For the text-containing cell, return its midpoint in [X, Y] coordinate format. 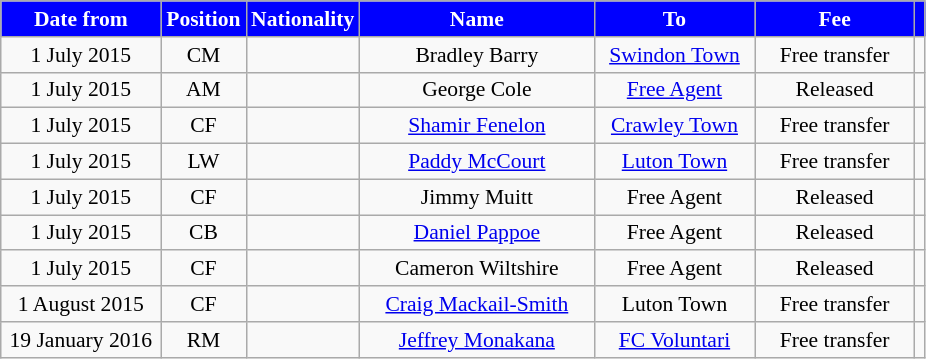
Date from [81, 19]
LW [204, 162]
Shamir Fenelon [476, 126]
CB [204, 233]
Swindon Town [674, 55]
RM [204, 340]
Name [476, 19]
Daniel Pappoe [476, 233]
Jimmy Muitt [476, 197]
19 January 2016 [81, 340]
AM [204, 90]
Cameron Wiltshire [476, 269]
Crawley Town [674, 126]
Paddy McCourt [476, 162]
Nationality [302, 19]
George Cole [476, 90]
1 August 2015 [81, 304]
Fee [835, 19]
To [674, 19]
CM [204, 55]
Bradley Barry [476, 55]
Jeffrey Monakana [476, 340]
FC Voluntari [674, 340]
Position [204, 19]
Craig Mackail-Smith [476, 304]
